Find where the given text appears and provide that cell's center as [X, Y] coordinate. 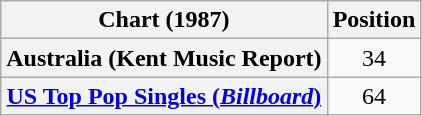
Position [374, 20]
US Top Pop Singles (Billboard) [164, 96]
64 [374, 96]
34 [374, 58]
Chart (1987) [164, 20]
Australia (Kent Music Report) [164, 58]
